Output the [X, Y] coordinate of the center of the cell containing the given text.  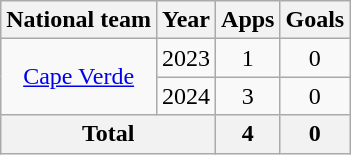
2024 [186, 96]
Year [186, 20]
Apps [248, 20]
Cape Verde [79, 77]
1 [248, 58]
2023 [186, 58]
Goals [315, 20]
Total [108, 134]
4 [248, 134]
3 [248, 96]
National team [79, 20]
